Find where the given text appears and provide that cell's center as [X, Y] coordinate. 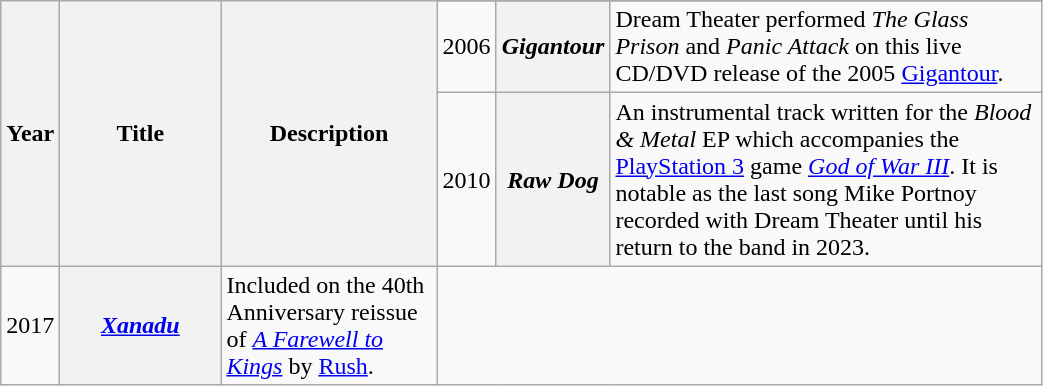
2006 [466, 47]
Xanadu [140, 326]
Description [329, 134]
Title [140, 134]
2010 [466, 180]
Dream Theater performed The Glass Prison and Panic Attack on this live CD/DVD release of the 2005 Gigantour. [826, 47]
Raw Dog [553, 180]
Included on the 40th Anniversary reissue of A Farewell to Kings by Rush. [329, 326]
Year [30, 134]
2017 [30, 326]
Gigantour [553, 47]
